Determine the (X, Y) coordinate at the center of the cell enclosing the given text.  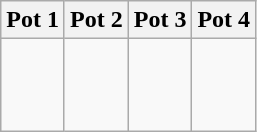
Pot 3 (160, 20)
Pot 4 (224, 20)
Pot 1 (33, 20)
Pot 2 (96, 20)
